Scan for the cell matching the given text and deliver its (x, y) coordinate at center. 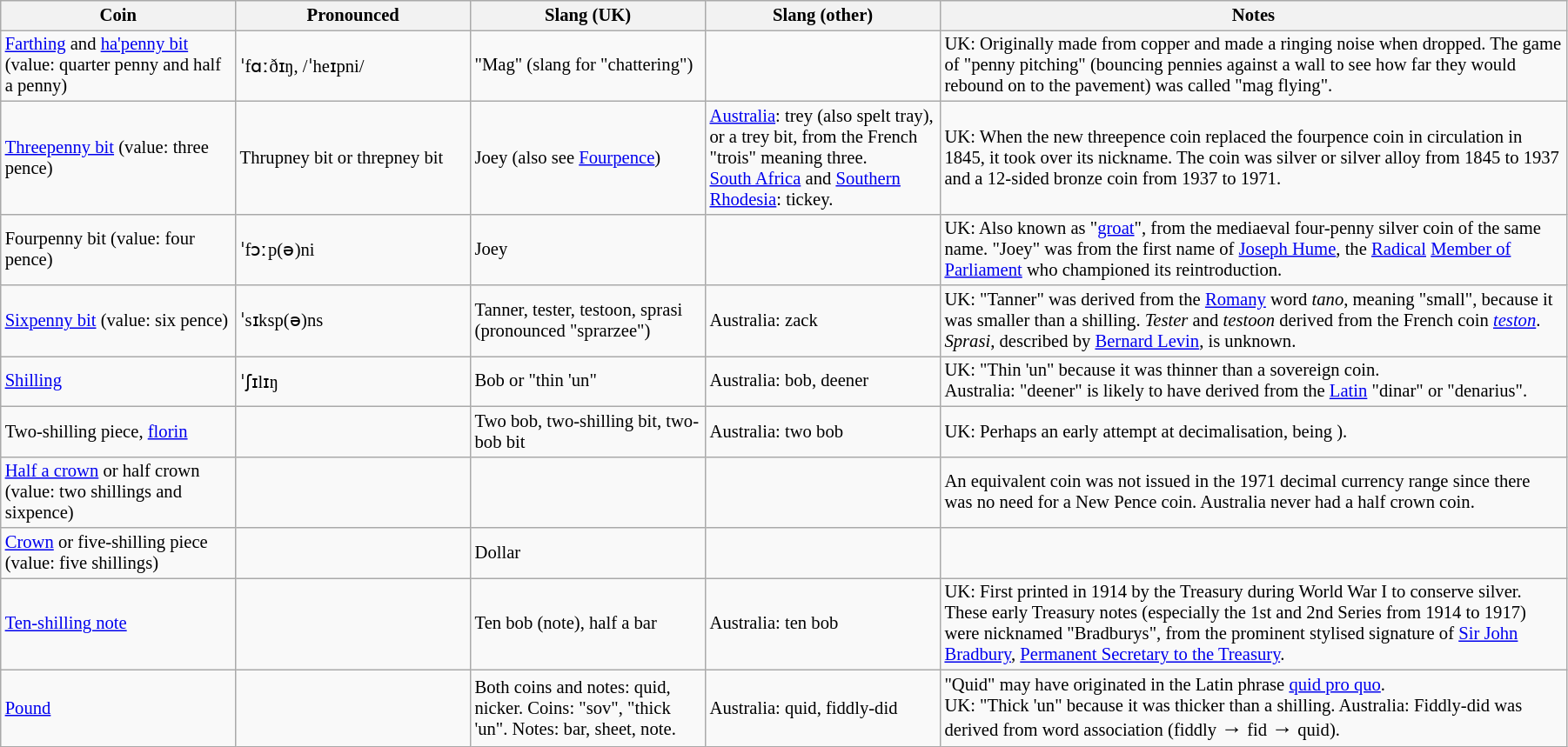
Bob or "thin 'un" (588, 381)
Dollar (588, 552)
Pronounced (353, 15)
Australia: trey (also spelt tray), or a trey bit, from the French "trois" meaning three.South Africa and Southern Rhodesia: tickey. (823, 157)
Shilling (118, 381)
Two bob, two-shilling bit, two-bob bit (588, 431)
Joey (588, 250)
Notes (1254, 15)
Coin (118, 15)
Thrupney bit or threpney bit (353, 157)
"Mag" (slang for "chattering") (588, 65)
Threepenny bit (value: three pence) (118, 157)
Pound (118, 708)
Australia: quid, fiddly-did (823, 708)
Farthing and ha'penny bit (value: quarter penny and half a penny) (118, 65)
Sixpenny bit (value: six pence) (118, 321)
Slang (other) (823, 15)
Ten bob (note), half a bar (588, 624)
Half a crown or half crown (value: two shillings and sixpence) (118, 492)
UK: Perhaps an early attempt at decimalisation, being ). (1254, 431)
Crown or five-shilling piece (value: five shillings) (118, 552)
Both coins and notes: quid, nicker. Coins: "sov", "thick 'un". Notes: bar, sheet, note. (588, 708)
ˈfɑːðɪŋ, /ˈheɪpni/ (353, 65)
Joey (also see Fourpence) (588, 157)
Slang (UK) (588, 15)
Two-shilling piece, florin (118, 431)
ˈʃɪlɪŋ (353, 381)
Australia: two bob (823, 431)
UK: "Thin 'un" because it was thinner than a sovereign coin.Australia: "deener" is likely to have derived from the Latin "dinar" or "denarius". (1254, 381)
Fourpenny bit (value: four pence) (118, 250)
ˈfɔːp(ə)ni (353, 250)
Australia: zack (823, 321)
Australia: bob, deener (823, 381)
Tanner, tester, testoon, sprasi (pronounced "sprarzee") (588, 321)
Ten-shilling note (118, 624)
ˈsɪksp(ə)ns (353, 321)
Australia: ten bob (823, 624)
